Provide the [X, Y] coordinate of the cell's center where the given text is located.  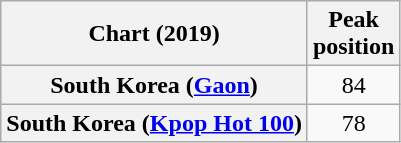
South Korea (Kpop Hot 100) [154, 123]
Chart (2019) [154, 34]
84 [353, 85]
78 [353, 123]
South Korea (Gaon) [154, 85]
Peakposition [353, 34]
